Locate the cell with the specified text and output its [x, y] center coordinate. 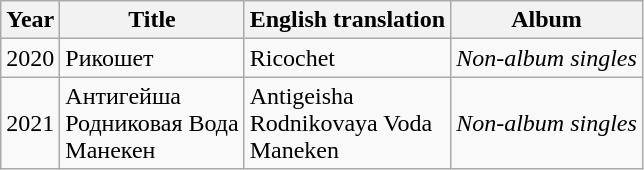
АнтигейшаРодниковая ВодаМанекен [152, 123]
Album [547, 20]
Year [30, 20]
2021 [30, 123]
Ricochet [347, 58]
Title [152, 20]
English translation [347, 20]
2020 [30, 58]
Рикошет [152, 58]
AntigeishaRodnikovaya VodaManeken [347, 123]
